Identify which cell holds the provided text, then report its [X, Y] central coordinate. 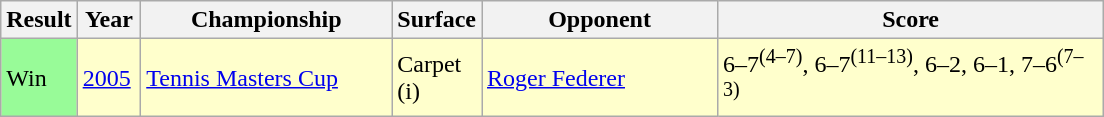
Result [39, 20]
Carpet (i) [437, 78]
Opponent [600, 20]
6–7(4–7), 6–7(11–13), 6–2, 6–1, 7–6(7–3) [911, 78]
Year [109, 20]
Roger Federer [600, 78]
Tennis Masters Cup [266, 78]
Surface [437, 20]
Championship [266, 20]
Score [911, 20]
2005 [109, 78]
Win [39, 78]
